Identify which cell holds the provided text, then report its [X, Y] central coordinate. 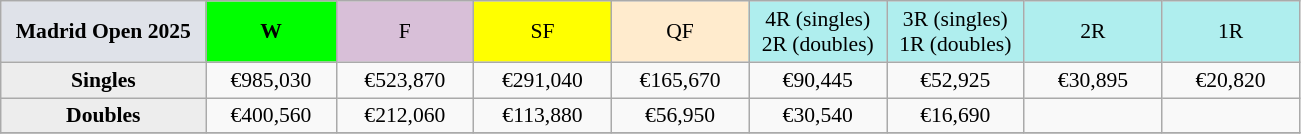
Doubles [104, 116]
Madrid Open 2025 [104, 32]
Singles [104, 80]
1R [1231, 32]
€20,820 [1231, 80]
QF [680, 32]
3R (singles) 1R (doubles) [955, 32]
€212,060 [405, 116]
€56,950 [680, 116]
F [405, 32]
€400,560 [271, 116]
SF [543, 32]
€165,670 [680, 80]
2R [1093, 32]
€90,445 [818, 80]
€113,880 [543, 116]
€291,040 [543, 80]
€30,540 [818, 116]
€985,030 [271, 80]
€52,925 [955, 80]
€523,870 [405, 80]
€30,895 [1093, 80]
W [271, 32]
€16,690 [955, 116]
4R (singles) 2R (doubles) [818, 32]
